For the text-containing cell, return its midpoint in (X, Y) coordinate format. 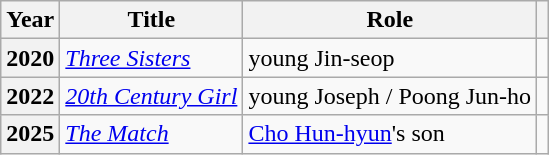
The Match (152, 134)
2020 (30, 58)
young Jin-seop (390, 58)
Year (30, 20)
2025 (30, 134)
20th Century Girl (152, 96)
Title (152, 20)
Three Sisters (152, 58)
Role (390, 20)
2022 (30, 96)
young Joseph / Poong Jun-ho (390, 96)
Cho Hun-hyun's son (390, 134)
